For the text-containing cell, return its midpoint in [X, Y] coordinate format. 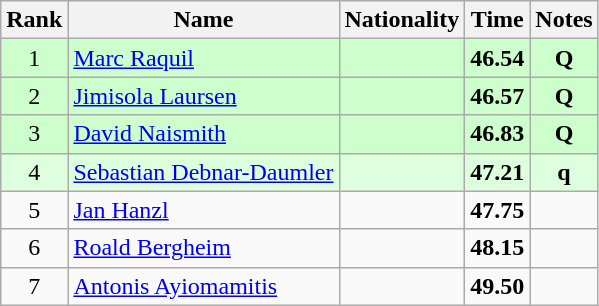
Name [204, 20]
Notes [564, 20]
3 [34, 134]
47.75 [498, 210]
2 [34, 96]
Antonis Ayiomamitis [204, 286]
47.21 [498, 172]
David Naismith [204, 134]
5 [34, 210]
Sebastian Debnar-Daumler [204, 172]
Rank [34, 20]
Nationality [402, 20]
Jimisola Laursen [204, 96]
6 [34, 248]
Time [498, 20]
Jan Hanzl [204, 210]
q [564, 172]
46.83 [498, 134]
1 [34, 58]
46.57 [498, 96]
49.50 [498, 286]
46.54 [498, 58]
7 [34, 286]
4 [34, 172]
Marc Raquil [204, 58]
48.15 [498, 248]
Roald Bergheim [204, 248]
